Find where the given text appears and provide that cell's center as (x, y) coordinate. 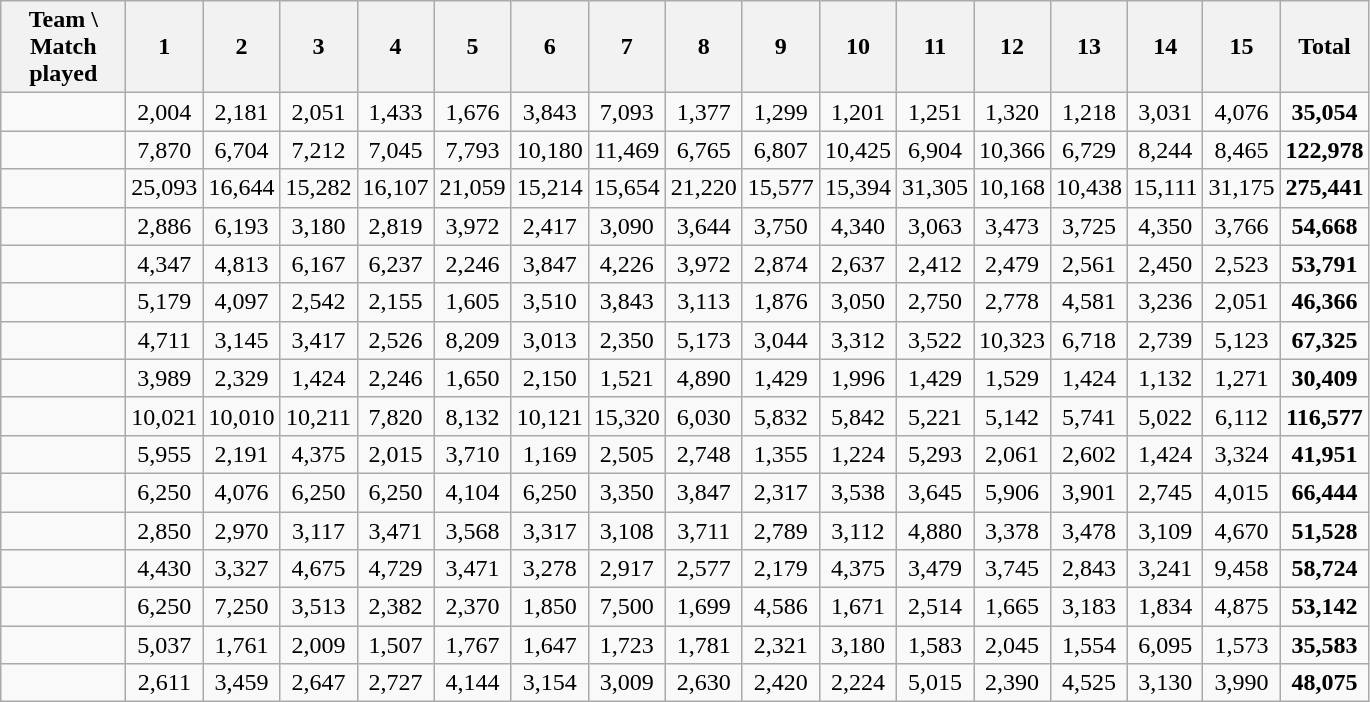
4,586 (780, 607)
1,201 (858, 112)
5,022 (1166, 416)
4,097 (242, 302)
2,015 (396, 454)
35,583 (1324, 645)
3,044 (780, 340)
2,850 (164, 531)
2,561 (1090, 264)
2,191 (242, 454)
1 (164, 47)
11,469 (626, 150)
2,061 (1012, 454)
4,890 (704, 378)
2,739 (1166, 340)
1,850 (550, 607)
7,870 (164, 150)
2,150 (550, 378)
6,704 (242, 150)
1,554 (1090, 645)
3,710 (472, 454)
5,037 (164, 645)
15,394 (858, 188)
2,382 (396, 607)
1,169 (550, 454)
3,522 (934, 340)
4,104 (472, 492)
2,970 (242, 531)
6,807 (780, 150)
5,142 (1012, 416)
7,045 (396, 150)
2,523 (1242, 264)
2,370 (472, 607)
1,529 (1012, 378)
3,013 (550, 340)
2,647 (318, 683)
2,329 (242, 378)
2 (242, 47)
21,220 (704, 188)
2,602 (1090, 454)
4,525 (1090, 683)
10,366 (1012, 150)
10,010 (242, 416)
1,834 (1166, 607)
13 (1090, 47)
2,450 (1166, 264)
1,433 (396, 112)
8,244 (1166, 150)
4,670 (1242, 531)
3,478 (1090, 531)
1,271 (1242, 378)
3,063 (934, 226)
2,819 (396, 226)
1,605 (472, 302)
4,729 (396, 569)
2,224 (858, 683)
1,224 (858, 454)
6,167 (318, 264)
9 (780, 47)
2,874 (780, 264)
5,842 (858, 416)
5,173 (704, 340)
2,155 (396, 302)
5,906 (1012, 492)
3,711 (704, 531)
2,748 (704, 454)
4,144 (472, 683)
4,430 (164, 569)
15 (1242, 47)
3,568 (472, 531)
5,293 (934, 454)
15,654 (626, 188)
66,444 (1324, 492)
2,611 (164, 683)
2,045 (1012, 645)
3,378 (1012, 531)
6,237 (396, 264)
2,542 (318, 302)
3,645 (934, 492)
1,299 (780, 112)
2,745 (1166, 492)
3 (318, 47)
10 (858, 47)
21,059 (472, 188)
2,420 (780, 683)
2,179 (780, 569)
4,813 (242, 264)
46,366 (1324, 302)
2,789 (780, 531)
2,417 (550, 226)
1,781 (704, 645)
1,377 (704, 112)
7 (626, 47)
10,323 (1012, 340)
10,438 (1090, 188)
1,767 (472, 645)
3,278 (550, 569)
2,412 (934, 264)
2,181 (242, 112)
3,538 (858, 492)
1,521 (626, 378)
3,990 (1242, 683)
35,054 (1324, 112)
15,577 (780, 188)
1,647 (550, 645)
4,581 (1090, 302)
4,675 (318, 569)
10,211 (318, 416)
48,075 (1324, 683)
6,718 (1090, 340)
31,305 (934, 188)
5,221 (934, 416)
4,226 (626, 264)
Team \ Match played (64, 47)
53,791 (1324, 264)
1,132 (1166, 378)
5,955 (164, 454)
4,015 (1242, 492)
6,765 (704, 150)
2,526 (396, 340)
1,676 (472, 112)
1,507 (396, 645)
3,130 (1166, 683)
8,465 (1242, 150)
31,175 (1242, 188)
2,317 (780, 492)
6,193 (242, 226)
10,168 (1012, 188)
10,021 (164, 416)
3,154 (550, 683)
3,009 (626, 683)
1,723 (626, 645)
6,030 (704, 416)
3,350 (626, 492)
51,528 (1324, 531)
5,015 (934, 683)
10,425 (858, 150)
Total (1324, 47)
5,179 (164, 302)
3,109 (1166, 531)
2,886 (164, 226)
2,637 (858, 264)
3,112 (858, 531)
3,745 (1012, 569)
3,312 (858, 340)
4,875 (1242, 607)
14 (1166, 47)
7,093 (626, 112)
7,793 (472, 150)
8,132 (472, 416)
1,876 (780, 302)
3,145 (242, 340)
3,766 (1242, 226)
1,218 (1090, 112)
6,904 (934, 150)
7,500 (626, 607)
7,212 (318, 150)
3,108 (626, 531)
5,741 (1090, 416)
3,479 (934, 569)
53,142 (1324, 607)
2,630 (704, 683)
3,241 (1166, 569)
4,340 (858, 226)
1,650 (472, 378)
4,880 (934, 531)
15,282 (318, 188)
2,004 (164, 112)
15,214 (550, 188)
1,320 (1012, 112)
2,843 (1090, 569)
6,729 (1090, 150)
9,458 (1242, 569)
1,761 (242, 645)
1,573 (1242, 645)
275,441 (1324, 188)
58,724 (1324, 569)
3,459 (242, 683)
4,347 (164, 264)
1,665 (1012, 607)
8 (704, 47)
2,917 (626, 569)
6,095 (1166, 645)
3,031 (1166, 112)
10,121 (550, 416)
41,951 (1324, 454)
122,978 (1324, 150)
1,671 (858, 607)
5,123 (1242, 340)
8,209 (472, 340)
3,236 (1166, 302)
15,111 (1166, 188)
54,668 (1324, 226)
2,390 (1012, 683)
16,644 (242, 188)
3,725 (1090, 226)
3,417 (318, 340)
15,320 (626, 416)
3,473 (1012, 226)
11 (934, 47)
7,250 (242, 607)
6,112 (1242, 416)
116,577 (1324, 416)
4,350 (1166, 226)
5 (472, 47)
30,409 (1324, 378)
2,505 (626, 454)
3,644 (704, 226)
2,350 (626, 340)
2,577 (704, 569)
12 (1012, 47)
1,996 (858, 378)
3,901 (1090, 492)
67,325 (1324, 340)
10,180 (550, 150)
16,107 (396, 188)
2,727 (396, 683)
4 (396, 47)
2,778 (1012, 302)
3,513 (318, 607)
2,514 (934, 607)
1,699 (704, 607)
5,832 (780, 416)
7,820 (396, 416)
2,009 (318, 645)
2,750 (934, 302)
3,324 (1242, 454)
3,510 (550, 302)
3,750 (780, 226)
3,183 (1090, 607)
2,321 (780, 645)
2,479 (1012, 264)
25,093 (164, 188)
3,090 (626, 226)
6 (550, 47)
3,050 (858, 302)
4,711 (164, 340)
1,355 (780, 454)
3,327 (242, 569)
3,989 (164, 378)
3,113 (704, 302)
3,117 (318, 531)
1,583 (934, 645)
3,317 (550, 531)
1,251 (934, 112)
